Return the (X, Y) coordinate for the center point of the cell that contains the specified text.  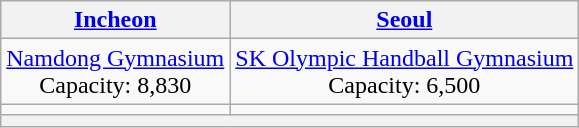
SK Olympic Handball GymnasiumCapacity: 6,500 (404, 72)
Namdong GymnasiumCapacity: 8,830 (116, 72)
Incheon (116, 20)
Seoul (404, 20)
